Identify which cell holds the provided text, then report its (X, Y) central coordinate. 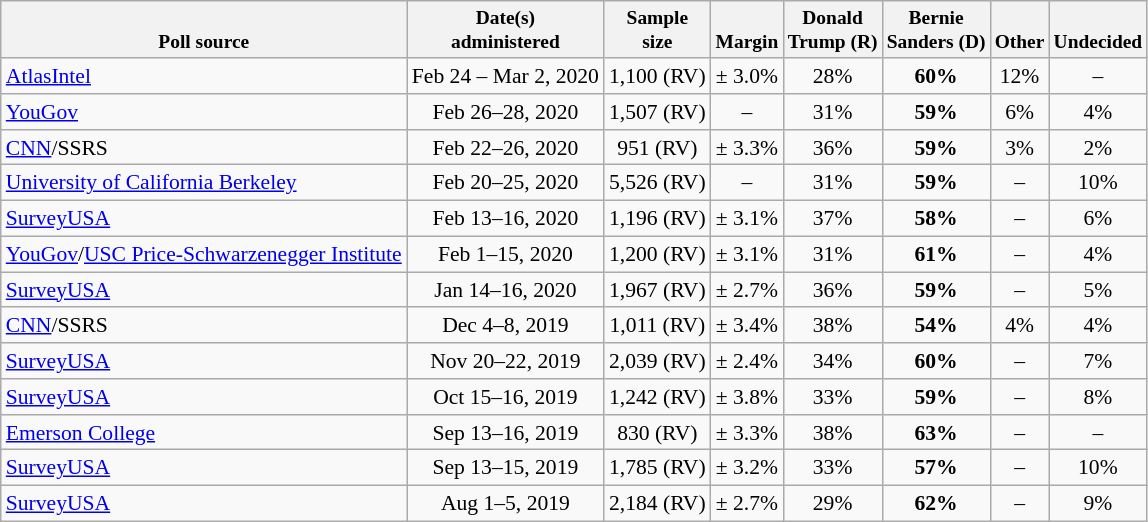
BernieSanders (D) (936, 30)
1,507 (RV) (658, 112)
1,011 (RV) (658, 326)
YouGov (204, 112)
Date(s)administered (506, 30)
Undecided (1098, 30)
DonaldTrump (R) (832, 30)
58% (936, 219)
1,200 (RV) (658, 254)
62% (936, 504)
Sep 13–16, 2019 (506, 433)
± 2.4% (747, 361)
Jan 14–16, 2020 (506, 290)
5,526 (RV) (658, 183)
± 3.4% (747, 326)
Dec 4–8, 2019 (506, 326)
Feb 13–16, 2020 (506, 219)
Aug 1–5, 2019 (506, 504)
Samplesize (658, 30)
8% (1098, 397)
34% (832, 361)
1,242 (RV) (658, 397)
Nov 20–22, 2019 (506, 361)
± 3.0% (747, 76)
University of California Berkeley (204, 183)
Feb 1–15, 2020 (506, 254)
Other (1020, 30)
2,184 (RV) (658, 504)
12% (1020, 76)
57% (936, 468)
3% (1020, 148)
1,196 (RV) (658, 219)
1,100 (RV) (658, 76)
Sep 13–15, 2019 (506, 468)
2% (1098, 148)
Feb 22–26, 2020 (506, 148)
YouGov/USC Price-Schwarzenegger Institute (204, 254)
Feb 26–28, 2020 (506, 112)
951 (RV) (658, 148)
830 (RV) (658, 433)
5% (1098, 290)
Margin (747, 30)
29% (832, 504)
1,785 (RV) (658, 468)
± 3.8% (747, 397)
1,967 (RV) (658, 290)
Emerson College (204, 433)
63% (936, 433)
Feb 20–25, 2020 (506, 183)
61% (936, 254)
7% (1098, 361)
Feb 24 – Mar 2, 2020 (506, 76)
± 3.2% (747, 468)
9% (1098, 504)
Poll source (204, 30)
28% (832, 76)
2,039 (RV) (658, 361)
Oct 15–16, 2019 (506, 397)
37% (832, 219)
AtlasIntel (204, 76)
54% (936, 326)
